Return (X, Y) of the center of cell containing provided text 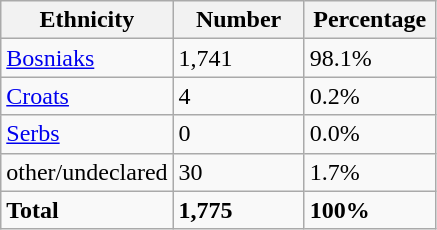
1.7% (370, 172)
0 (238, 134)
30 (238, 172)
0.2% (370, 96)
1,775 (238, 210)
100% (370, 210)
1,741 (238, 58)
4 (238, 96)
Ethnicity (87, 20)
Total (87, 210)
Serbs (87, 134)
Bosniaks (87, 58)
Croats (87, 96)
Number (238, 20)
other/undeclared (87, 172)
0.0% (370, 134)
98.1% (370, 58)
Percentage (370, 20)
